Scan for the cell matching the given text and deliver its (X, Y) coordinate at center. 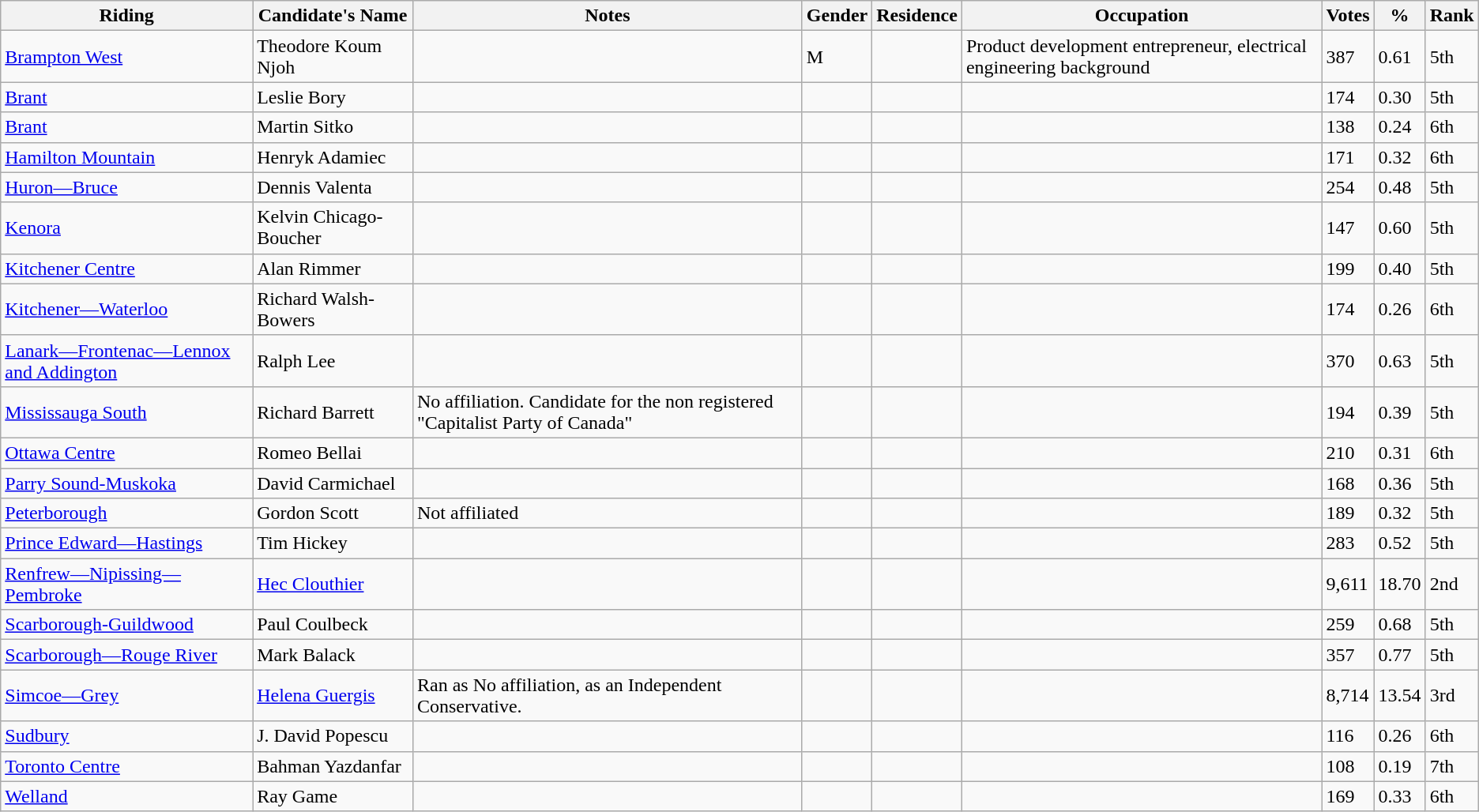
13.54 (1400, 695)
Martin Sitko (333, 127)
0.33 (1400, 796)
Richard Barrett (333, 412)
0.40 (1400, 269)
199 (1348, 269)
138 (1348, 127)
0.30 (1400, 97)
108 (1348, 766)
387 (1348, 57)
189 (1348, 513)
283 (1348, 543)
Occupation (1141, 16)
Product development entrepreneur, electrical engineering background (1141, 57)
J. David Popescu (333, 736)
171 (1348, 157)
18.70 (1400, 585)
0.77 (1400, 655)
210 (1348, 453)
Henryk Adamiec (333, 157)
Huron—Bruce (126, 187)
Prince Edward—Hastings (126, 543)
Tim Hickey (333, 543)
Parry Sound-Muskoka (126, 483)
Hamilton Mountain (126, 157)
0.61 (1400, 57)
Mississauga South (126, 412)
0.68 (1400, 625)
Riding (126, 16)
Toronto Centre (126, 766)
Paul Coulbeck (333, 625)
Votes (1348, 16)
Scarborough-Guildwood (126, 625)
Alan Rimmer (333, 269)
7th (1452, 766)
8,714 (1348, 695)
Gordon Scott (333, 513)
Renfrew—Nipissing—Pembroke (126, 585)
Residence (917, 16)
0.52 (1400, 543)
Ran as No affiliation, as an Independent Conservative. (607, 695)
Not affiliated (607, 513)
116 (1348, 736)
Gender (837, 16)
Helena Guergis (333, 695)
% (1400, 16)
2nd (1452, 585)
3rd (1452, 695)
Simcoe—Grey (126, 695)
Ralph Lee (333, 360)
0.31 (1400, 453)
Brampton West (126, 57)
Bahman Yazdanfar (333, 766)
Welland (126, 796)
357 (1348, 655)
Kitchener Centre (126, 269)
No affiliation. Candidate for the non registered "Capitalist Party of Canada" (607, 412)
0.48 (1400, 187)
Rank (1452, 16)
Notes (607, 16)
259 (1348, 625)
David Carmichael (333, 483)
Kenora (126, 227)
0.63 (1400, 360)
Mark Balack (333, 655)
Theodore Koum Njoh (333, 57)
Lanark—Frontenac—Lennox and Addington (126, 360)
Hec Clouthier (333, 585)
Ray Game (333, 796)
Ottawa Centre (126, 453)
0.60 (1400, 227)
194 (1348, 412)
Peterborough (126, 513)
254 (1348, 187)
M (837, 57)
Scarborough—Rouge River (126, 655)
168 (1348, 483)
Dennis Valenta (333, 187)
Kelvin Chicago-Boucher (333, 227)
Richard Walsh-Bowers (333, 310)
Romeo Bellai (333, 453)
0.36 (1400, 483)
0.19 (1400, 766)
9,611 (1348, 585)
Candidate's Name (333, 16)
169 (1348, 796)
370 (1348, 360)
147 (1348, 227)
0.39 (1400, 412)
Leslie Bory (333, 97)
Sudbury (126, 736)
Kitchener—Waterloo (126, 310)
0.24 (1400, 127)
